Output the [x, y] coordinate of the center of the cell containing the given text.  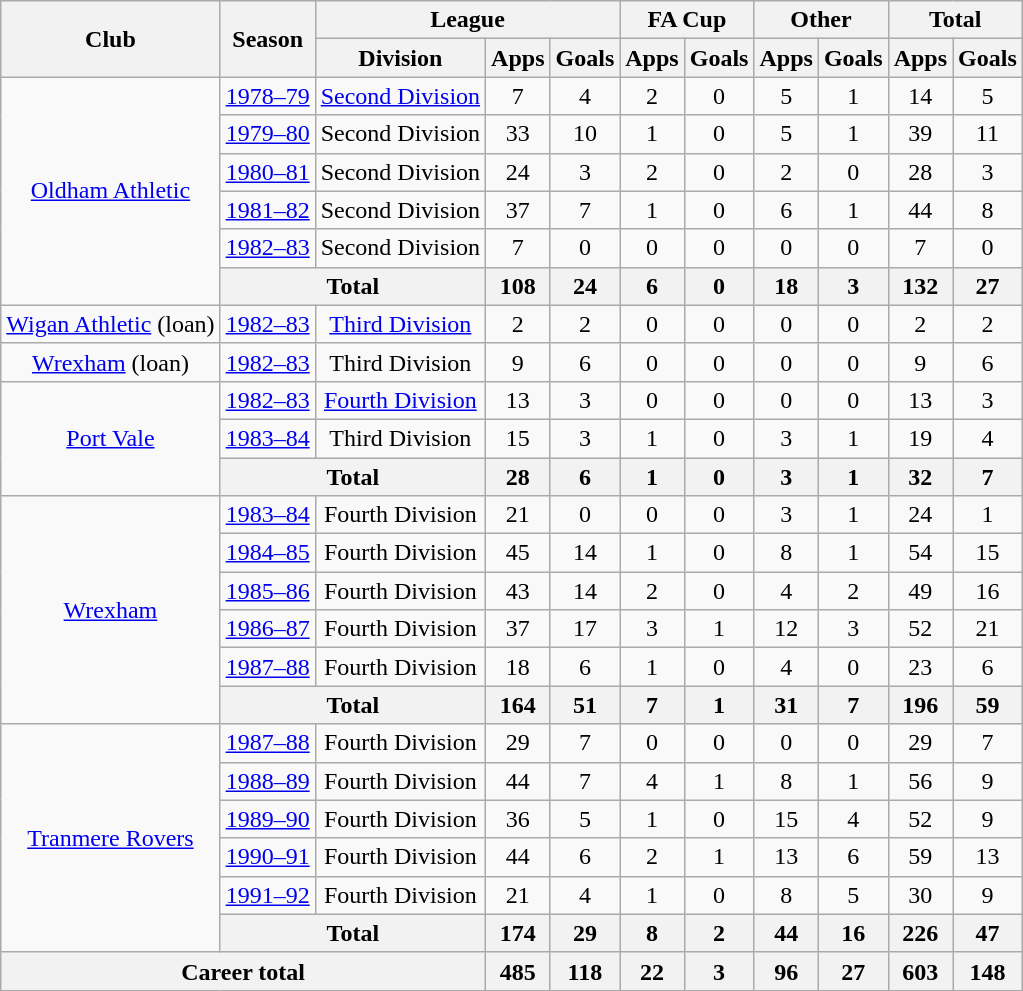
23 [920, 667]
1984–85 [268, 553]
Season [268, 39]
1978–79 [268, 96]
45 [518, 553]
Division [400, 58]
132 [920, 286]
49 [920, 591]
1979–80 [268, 134]
League [468, 20]
54 [920, 553]
164 [518, 705]
36 [518, 819]
1980–81 [268, 172]
1981–82 [268, 210]
1990–91 [268, 857]
Club [110, 39]
17 [585, 629]
Career total [244, 971]
108 [518, 286]
1989–90 [268, 819]
Tranmere Rovers [110, 838]
11 [988, 134]
39 [920, 134]
47 [988, 933]
Wrexham (loan) [110, 362]
30 [920, 895]
FA Cup [687, 20]
31 [786, 705]
1985–86 [268, 591]
51 [585, 705]
Wigan Athletic (loan) [110, 324]
485 [518, 971]
1986–87 [268, 629]
19 [920, 438]
32 [920, 477]
174 [518, 933]
22 [652, 971]
56 [920, 781]
1991–92 [268, 895]
96 [786, 971]
Other [821, 20]
1988–89 [268, 781]
43 [518, 591]
Oldham Athletic [110, 191]
10 [585, 134]
Port Vale [110, 438]
33 [518, 134]
603 [920, 971]
196 [920, 705]
226 [920, 933]
118 [585, 971]
12 [786, 629]
148 [988, 971]
Wrexham [110, 610]
